Capture the cell that displays the provided text and extract its (x, y) central coordinate. 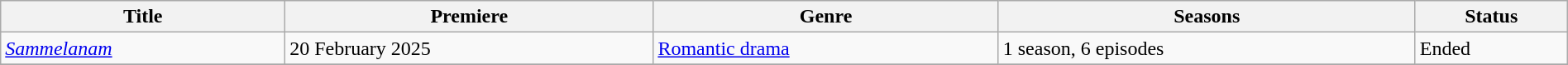
Premiere (470, 17)
Title (143, 17)
Sammelanam (143, 48)
Genre (825, 17)
1 season, 6 episodes (1207, 48)
Status (1491, 17)
Seasons (1207, 17)
Romantic drama (825, 48)
Ended (1491, 48)
20 February 2025 (470, 48)
